Extract the [x, y] coordinate from the center of the cell holding the provided text.  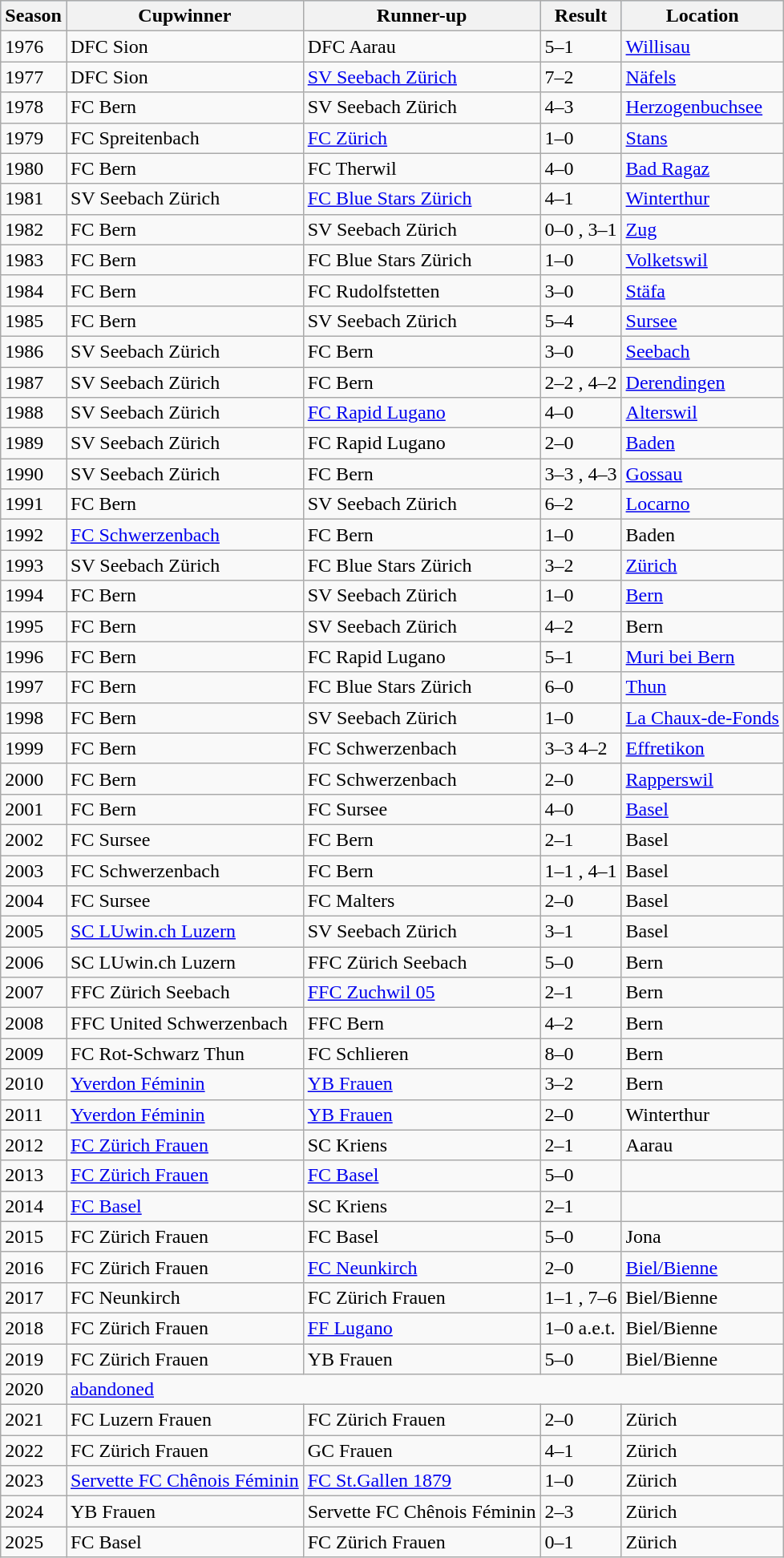
1992 [34, 535]
FF Lugano [422, 1328]
0–0 , 3–1 [580, 229]
2014 [34, 1206]
Jona [702, 1236]
1977 [34, 77]
1978 [34, 107]
6–2 [580, 504]
Runner-up [422, 16]
FFC United Schwerzenbach [184, 1023]
La Chaux-de-Fonds [702, 718]
2–3 [580, 1511]
1998 [34, 718]
Derendingen [702, 382]
Stans [702, 138]
FC Schlieren [422, 1054]
Aarau [702, 1145]
1976 [34, 47]
2017 [34, 1297]
1995 [34, 626]
Herzogenbuchsee [702, 107]
2018 [34, 1328]
2001 [34, 809]
1–1 , 4–1 [580, 870]
1987 [34, 382]
abandoned [425, 1390]
2020 [34, 1390]
2004 [34, 901]
2006 [34, 962]
FC St.Gallen 1879 [422, 1481]
1982 [34, 229]
2011 [34, 1115]
2013 [34, 1176]
2022 [34, 1451]
FFC Bern [422, 1023]
1991 [34, 504]
Muri bei Bern [702, 657]
4–3 [580, 107]
1996 [34, 657]
FC Rudolfstetten [422, 290]
DFC Aarau [422, 47]
2024 [34, 1511]
3–1 [580, 932]
1986 [34, 351]
2010 [34, 1084]
2016 [34, 1267]
1994 [34, 596]
2003 [34, 870]
2002 [34, 840]
FC Malters [422, 901]
1993 [34, 565]
3–3 , 4–3 [580, 474]
Thun [702, 687]
2009 [34, 1054]
Zug [702, 229]
5–4 [580, 321]
Näfels [702, 77]
Bad Ragaz [702, 168]
7–2 [580, 77]
Stäfa [702, 290]
1990 [34, 474]
6–0 [580, 687]
Willisau [702, 47]
1999 [34, 748]
Seebach [702, 351]
Alterswil [702, 413]
Season [34, 16]
1989 [34, 443]
3–3 4–2 [580, 748]
FC Spreitenbach [184, 138]
Sursee [702, 321]
Cupwinner [184, 16]
2021 [34, 1420]
FC Rot-Schwarz Thun [184, 1054]
FC Luzern Frauen [184, 1420]
FC Therwil [422, 168]
Rapperswil [702, 779]
2012 [34, 1145]
Locarno [702, 504]
GC Frauen [422, 1451]
2007 [34, 993]
2015 [34, 1236]
0–1 [580, 1542]
1983 [34, 260]
1984 [34, 290]
8–0 [580, 1054]
2019 [34, 1359]
Location [702, 16]
2005 [34, 932]
Gossau [702, 474]
FC Zürich [422, 138]
1985 [34, 321]
Effretikon [702, 748]
1–1 , 7–6 [580, 1297]
Volketswil [702, 260]
1981 [34, 199]
1980 [34, 168]
2008 [34, 1023]
2023 [34, 1481]
2025 [34, 1542]
1988 [34, 413]
Result [580, 16]
1–0 a.e.t. [580, 1328]
2000 [34, 779]
1997 [34, 687]
2–2 , 4–2 [580, 382]
FFC Zuchwil 05 [422, 993]
1979 [34, 138]
